From the cell containing the given text, extract its center point as (X, Y) coordinate. 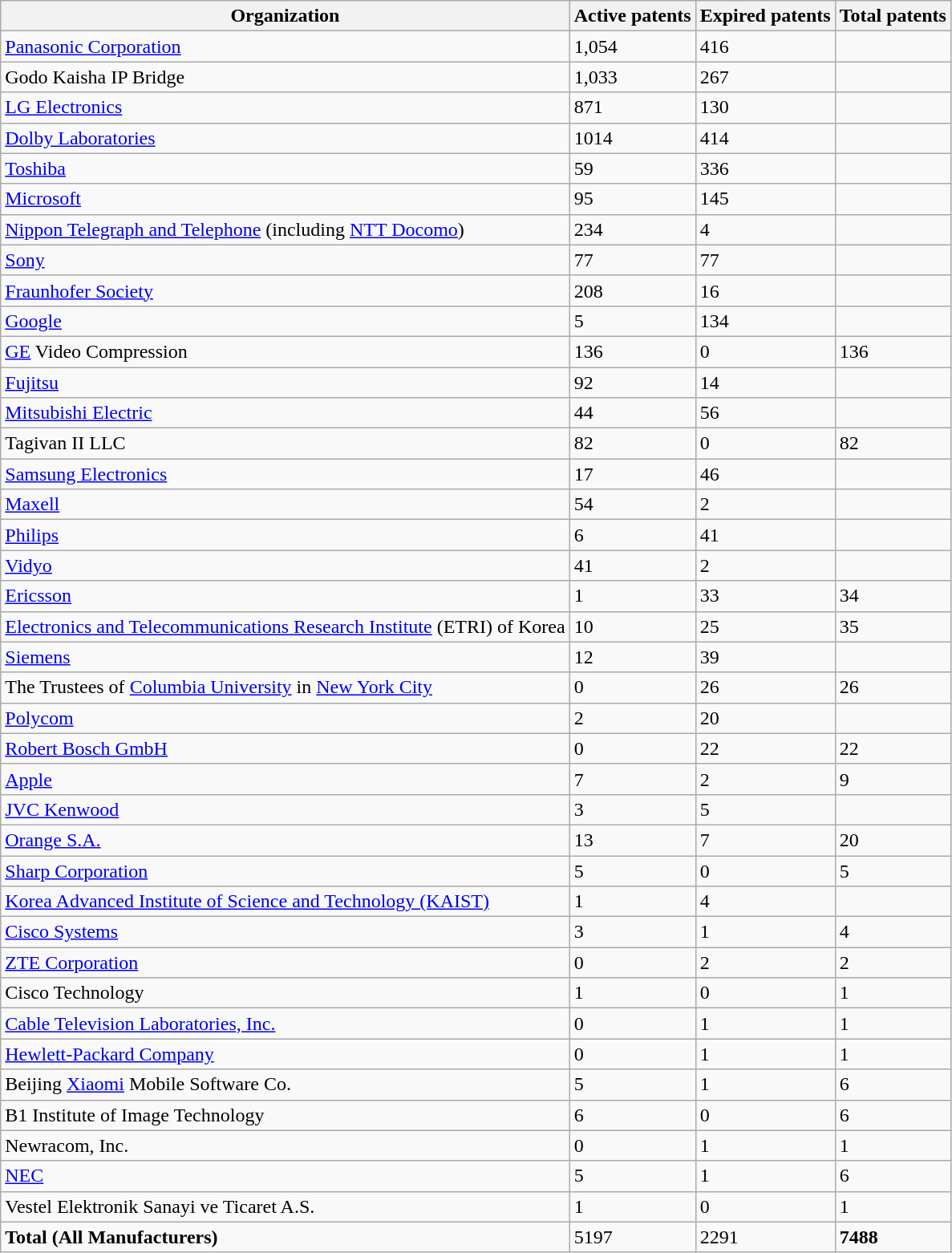
Panasonic Corporation (286, 47)
JVC Kenwood (286, 809)
95 (632, 199)
Beijing Xiaomi Mobile Software Co. (286, 1085)
ZTE Corporation (286, 963)
44 (632, 413)
Fraunhofer Society (286, 290)
56 (765, 413)
17 (632, 474)
13 (632, 840)
9 (893, 779)
Total (All Manufacturers) (286, 1237)
Vidyo (286, 566)
1,033 (632, 77)
7488 (893, 1237)
414 (765, 138)
B1 Institute of Image Technology (286, 1115)
Tagivan II LLC (286, 444)
1014 (632, 138)
46 (765, 474)
35 (893, 626)
The Trustees of Columbia University in New York City (286, 687)
Vestel Elektronik Sanayi ve Ticaret A.S. (286, 1206)
54 (632, 505)
Maxell (286, 505)
Polycom (286, 718)
25 (765, 626)
34 (893, 596)
10 (632, 626)
Ericsson (286, 596)
Active patents (632, 16)
1,054 (632, 47)
Siemens (286, 657)
145 (765, 199)
16 (765, 290)
Total patents (893, 16)
GE Video Compression (286, 351)
59 (632, 168)
12 (632, 657)
Sony (286, 260)
LG Electronics (286, 107)
267 (765, 77)
Electronics and Telecommunications Research Institute (ETRI) of Korea (286, 626)
39 (765, 657)
33 (765, 596)
Microsoft (286, 199)
234 (632, 229)
NEC (286, 1176)
Apple (286, 779)
Sharp Corporation (286, 870)
Samsung Electronics (286, 474)
92 (632, 383)
Robert Bosch GmbH (286, 748)
Cisco Technology (286, 993)
Cable Television Laboratories, Inc. (286, 1024)
Cisco Systems (286, 932)
Mitsubishi Electric (286, 413)
14 (765, 383)
Newracom, Inc. (286, 1146)
5197 (632, 1237)
871 (632, 107)
Expired patents (765, 16)
Organization (286, 16)
Korea Advanced Institute of Science and Technology (KAIST) (286, 902)
Nippon Telegraph and Telephone (including NTT Docomo) (286, 229)
Orange S.A. (286, 840)
2291 (765, 1237)
Godo Kaisha IP Bridge (286, 77)
Hewlett-Packard Company (286, 1054)
134 (765, 321)
Toshiba (286, 168)
Fujitsu (286, 383)
416 (765, 47)
336 (765, 168)
208 (632, 290)
130 (765, 107)
Google (286, 321)
Philips (286, 535)
Dolby Laboratories (286, 138)
